Pinpoint the cell where the given text exists, returning its [x, y] midpoint coordinate. 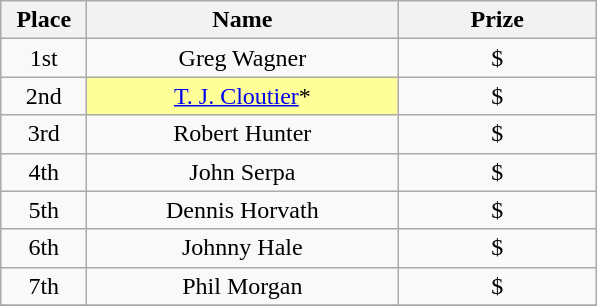
Prize [498, 20]
John Serpa [242, 172]
3rd [44, 134]
2nd [44, 96]
Greg Wagner [242, 58]
Robert Hunter [242, 134]
Johnny Hale [242, 248]
6th [44, 248]
4th [44, 172]
Place [44, 20]
T. J. Cloutier* [242, 96]
Dennis Horvath [242, 210]
5th [44, 210]
Name [242, 20]
1st [44, 58]
Phil Morgan [242, 286]
7th [44, 286]
